Extract the [x, y] coordinate from the center of the cell holding the provided text.  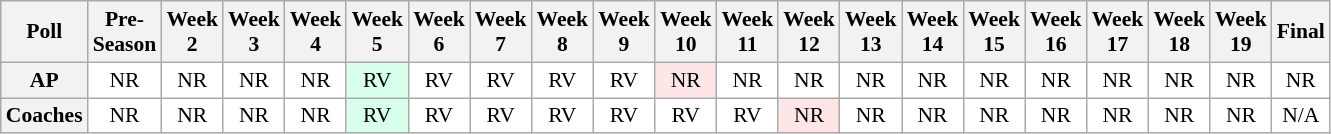
AP [44, 80]
Week13 [871, 32]
Pre-Season [125, 32]
Week6 [439, 32]
Week17 [1118, 32]
Week14 [933, 32]
Week2 [192, 32]
Week9 [624, 32]
N/A [1301, 116]
Coaches [44, 116]
Week3 [254, 32]
Week8 [562, 32]
Final [1301, 32]
Week19 [1241, 32]
Week16 [1056, 32]
Week5 [377, 32]
Poll [44, 32]
Week7 [501, 32]
Week12 [809, 32]
Week10 [686, 32]
Week11 [748, 32]
Week18 [1179, 32]
Week15 [994, 32]
Week4 [316, 32]
